Capture the cell that displays the provided text and extract its [X, Y] central coordinate. 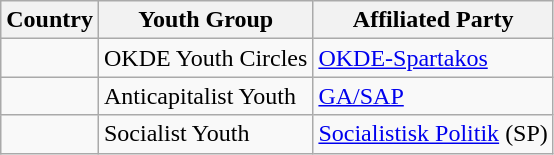
GA/SAP [433, 96]
Country [50, 20]
Youth Group [205, 20]
OKDE-Spartakos [433, 58]
Socialistisk Politik (SP) [433, 134]
Anticapitalist Youth [205, 96]
OKDE Youth Circles [205, 58]
Affiliated Party [433, 20]
Socialist Youth [205, 134]
